Detect which cell encompasses the target text, then output its (X, Y) center coordinate. 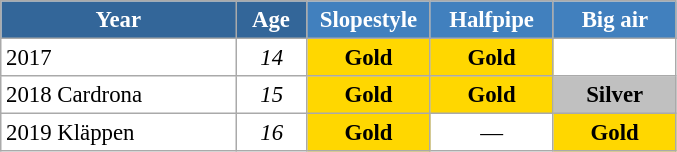
16 (272, 133)
14 (272, 58)
2019 Kläppen (119, 133)
Slopestyle (368, 20)
Big air (614, 20)
Silver (614, 95)
Year (119, 20)
Age (272, 20)
— (492, 133)
Halfpipe (492, 20)
2017 (119, 58)
2018 Cardrona (119, 95)
15 (272, 95)
